Capture the cell that displays the provided text and extract its [X, Y] central coordinate. 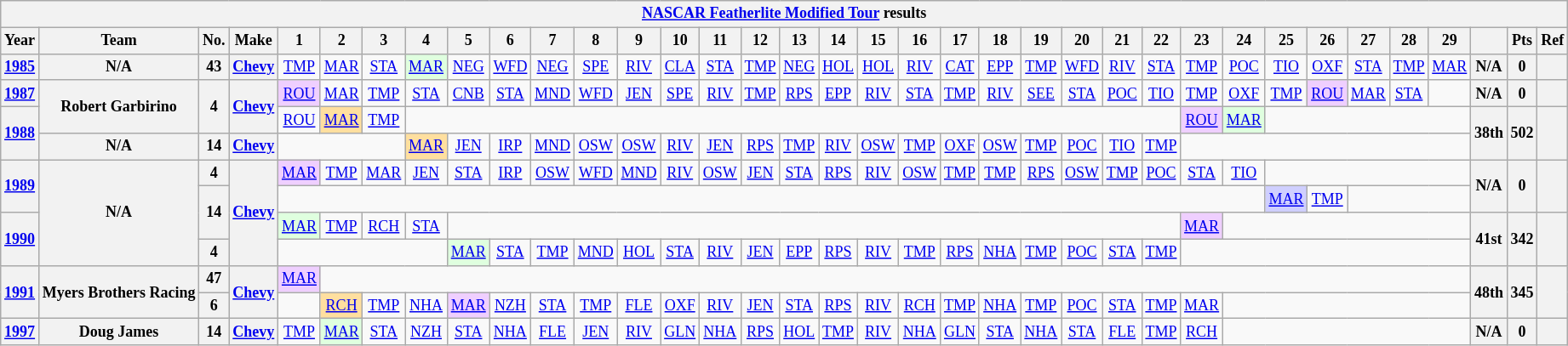
21 [1122, 41]
8 [596, 41]
Pts [1522, 41]
16 [919, 41]
3 [384, 41]
1997 [20, 332]
48th [1490, 292]
CLA [680, 66]
Year [20, 41]
342 [1522, 239]
19 [1041, 41]
1985 [20, 66]
5 [468, 41]
43 [215, 66]
17 [960, 41]
23 [1202, 41]
9 [638, 41]
1990 [20, 239]
25 [1286, 41]
20 [1083, 41]
28 [1409, 41]
38th [1490, 133]
CNB [468, 94]
11 [720, 41]
27 [1369, 41]
1 [300, 41]
1988 [20, 133]
SEE [1041, 94]
24 [1244, 41]
345 [1522, 292]
Robert Garbirino [118, 106]
41st [1490, 239]
Doug James [118, 332]
47 [215, 279]
2 [341, 41]
Ref [1553, 41]
CAT [960, 66]
502 [1522, 133]
13 [799, 41]
22 [1161, 41]
Myers Brothers Racing [118, 292]
12 [760, 41]
18 [999, 41]
26 [1328, 41]
Team [118, 41]
Make [254, 41]
7 [553, 41]
10 [680, 41]
1991 [20, 292]
29 [1450, 41]
1989 [20, 186]
NASCAR Featherlite Modified Tour results [785, 14]
1987 [20, 94]
15 [878, 41]
No. [215, 41]
